Return (x, y) of the center of cell containing provided text 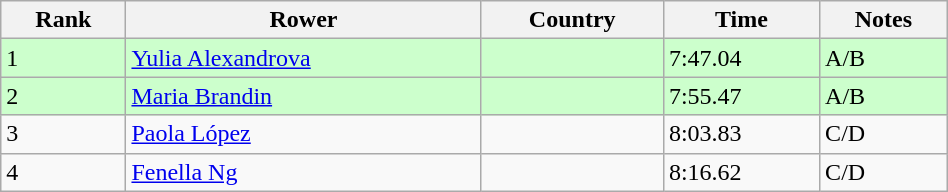
3 (64, 134)
2 (64, 96)
4 (64, 172)
1 (64, 58)
7:55.47 (741, 96)
Rower (304, 20)
Country (572, 20)
7:47.04 (741, 58)
Time (741, 20)
8:16.62 (741, 172)
Rank (64, 20)
Maria Brandin (304, 96)
Paola López (304, 134)
Fenella Ng (304, 172)
8:03.83 (741, 134)
Notes (884, 20)
Yulia Alexandrova (304, 58)
